Output the [x, y] coordinate of the center of the cell containing the given text.  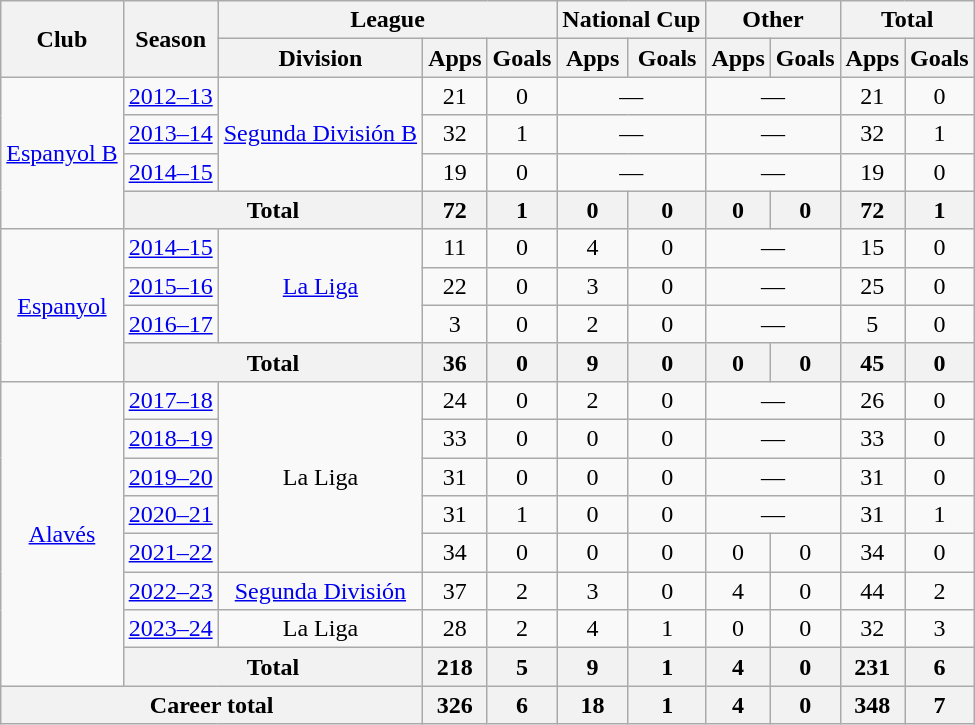
25 [872, 286]
2013–14 [170, 134]
Career total [212, 705]
Espanyol B [62, 153]
2016–17 [170, 324]
Season [170, 39]
Segunda División [320, 591]
11 [455, 248]
44 [872, 591]
National Cup [632, 20]
2022–23 [170, 591]
2018–19 [170, 438]
24 [455, 400]
League [388, 20]
Club [62, 39]
15 [872, 248]
348 [872, 705]
37 [455, 591]
2023–24 [170, 629]
2019–20 [170, 477]
2020–21 [170, 515]
Alavés [62, 533]
326 [455, 705]
Espanyol [62, 305]
2012–13 [170, 96]
28 [455, 629]
Division [320, 58]
45 [872, 362]
36 [455, 362]
231 [872, 667]
2017–18 [170, 400]
7 [939, 705]
2015–16 [170, 286]
2021–22 [170, 553]
Segunda División B [320, 134]
26 [872, 400]
Other [773, 20]
218 [455, 667]
18 [593, 705]
22 [455, 286]
